Output the [x, y] coordinate of the center of the cell containing the given text.  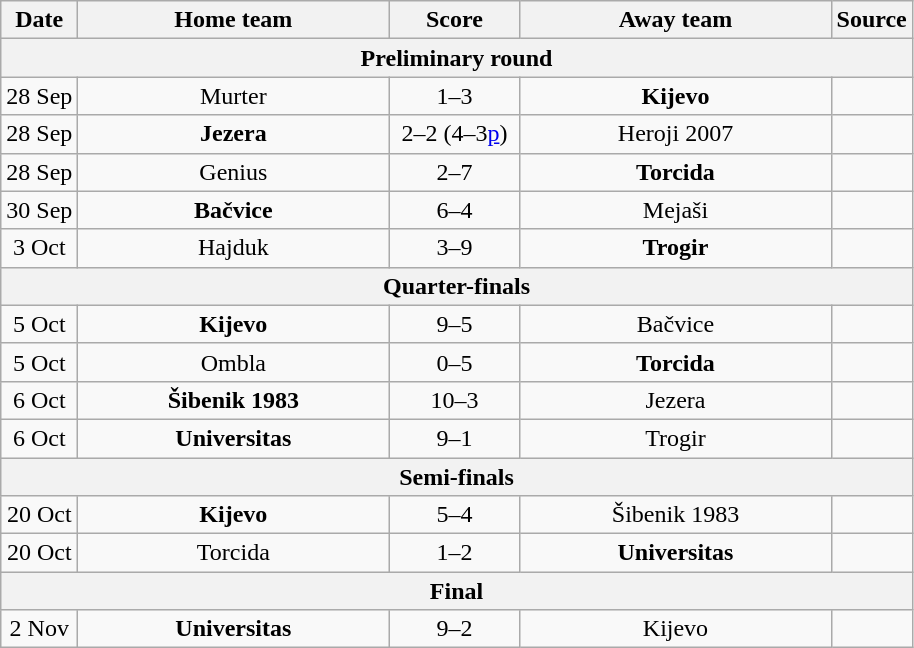
2–2 (4–3p) [454, 134]
Murter [234, 96]
Genius [234, 172]
Score [454, 20]
Ombla [234, 362]
Preliminary round [457, 58]
2 Nov [40, 629]
Away team [676, 20]
5–4 [454, 515]
9–1 [454, 438]
Home team [234, 20]
Hajduk [234, 248]
Quarter-finals [457, 286]
Final [457, 591]
Mejaši [676, 210]
Heroji 2007 [676, 134]
2–7 [454, 172]
Source [872, 20]
9–2 [454, 629]
3–9 [454, 248]
10–3 [454, 400]
6–4 [454, 210]
9–5 [454, 324]
30 Sep [40, 210]
Semi-finals [457, 477]
1–2 [454, 553]
3 Oct [40, 248]
1–3 [454, 96]
Date [40, 20]
0–5 [454, 362]
